Identify which cell holds the provided text, then report its [x, y] central coordinate. 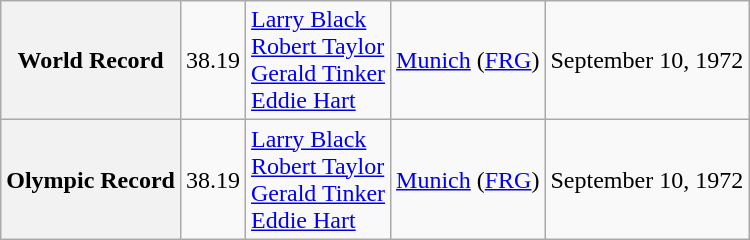
Olympic Record [91, 180]
World Record [91, 60]
